Output the [x, y] coordinate of the center of the cell containing the given text.  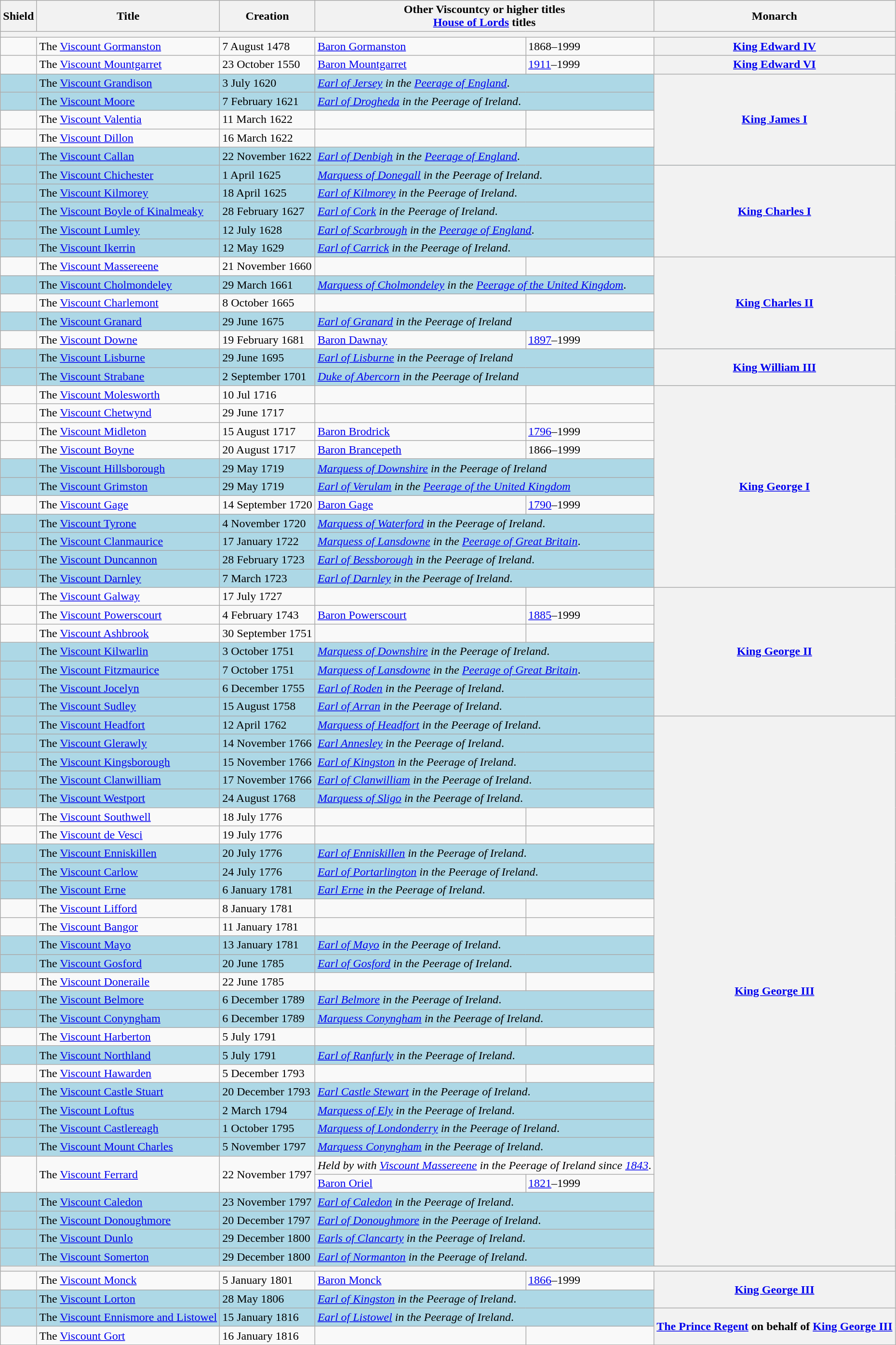
12 April 1762 [267, 725]
12 July 1628 [267, 230]
Earl of Carrick in the Peerage of Ireland. [484, 248]
Marquess of Downshire in the Peerage of Ireland. [484, 652]
The Viscount Erne [128, 890]
The Viscount Loftus [128, 1110]
4 November 1720 [267, 523]
The Viscount Callan [128, 156]
20 December 1793 [267, 1092]
Baron Powerscourt [420, 615]
29 June 1717 [267, 413]
The Viscount Ennismore and Listowel [128, 1317]
17 July 1727 [267, 597]
Earl of Portarlington in the Peerage of Ireland. [484, 872]
Baron Brancepeth [420, 450]
22 November 1622 [267, 156]
The Viscount Jocelyn [128, 688]
Earl of Ranfurly in the Peerage of Ireland. [484, 1055]
Baron Oriel [420, 1184]
20 December 1797 [267, 1220]
1885–1999 [590, 615]
The Viscount Conyngham [128, 1018]
The Viscount Enniskillen [128, 853]
Earl of Cork in the Peerage of Ireland. [484, 211]
The Viscount Castlereagh [128, 1129]
Earl of Darnley in the Peerage of Ireland. [484, 578]
Marquess of Donegall in the Peerage of Ireland. [484, 174]
Earl of Normanton in the Peerage of Ireland. [484, 1257]
1 October 1795 [267, 1129]
The Viscount Lisburne [128, 358]
18 July 1776 [267, 817]
Earl of Verulam in the Peerage of the United Kingdom [484, 486]
The Viscount Somerton [128, 1257]
11 March 1622 [267, 120]
The Viscount Strabane [128, 376]
Shield [18, 16]
The Viscount Clanmaurice [128, 542]
8 October 1665 [267, 303]
7 March 1723 [267, 578]
Held by with Viscount Massereene in the Peerage of Ireland since 1843. [484, 1165]
The Viscount Ikerrin [128, 248]
The Viscount Charlemont [128, 303]
20 June 1785 [267, 963]
The Viscount Clanwilliam [128, 780]
The Viscount Powerscourt [128, 615]
Marquess of Downshire in the Peerage of Ireland [484, 468]
Marquess of Ely in the Peerage of Ireland. [484, 1110]
The Viscount Southwell [128, 817]
Earl of Gosford in the Peerage of Ireland. [484, 963]
The Viscount Hillsborough [128, 468]
Marquess of Cholmondeley in the Peerage of the United Kingdom. [484, 285]
The Viscount Ferrard [128, 1174]
King Charles I [775, 211]
Earl of Clanwilliam in the Peerage of Ireland. [484, 780]
The Viscount Boyne [128, 450]
Earl of Scarbrough in the Peerage of England. [484, 230]
The Viscount Chetwynd [128, 413]
15 November 1766 [267, 761]
The Viscount Monck [128, 1280]
Duke of Abercorn in the Peerage of Ireland [484, 376]
The Viscount de Vesci [128, 835]
The Viscount Grandison [128, 83]
The Viscount Carlow [128, 872]
The Viscount Donoughmore [128, 1220]
King Charles II [775, 303]
King William III [775, 367]
23 November 1797 [267, 1202]
24 July 1776 [267, 872]
14 November 1766 [267, 743]
Title [128, 16]
The Viscount Kilwarlin [128, 652]
11 January 1781 [267, 927]
The Viscount Boyle of Kinalmeaky [128, 211]
23 October 1550 [267, 65]
The Viscount Doneraile [128, 982]
22 November 1797 [267, 1174]
Other Viscountcy or higher titlesHouse of Lords titles [484, 16]
1868–1999 [590, 46]
1821–1999 [590, 1184]
Earl of Bessborough in the Peerage of Ireland. [484, 560]
King James I [775, 120]
15 August 1758 [267, 706]
The Viscount Fitzmaurice [128, 670]
10 Jul 1716 [267, 395]
18 April 1625 [267, 193]
The Viscount Caledon [128, 1202]
4 February 1743 [267, 615]
The Viscount Duncannon [128, 560]
The Viscount Gage [128, 505]
5 January 1801 [267, 1280]
The Viscount Ashbrook [128, 633]
3 October 1751 [267, 652]
20 August 1717 [267, 450]
20 July 1776 [267, 853]
7 February 1621 [267, 101]
The Viscount Granard [128, 321]
29 June 1695 [267, 358]
Earl of Enniskillen in the Peerage of Ireland. [484, 853]
The Viscount Castle Stuart [128, 1092]
17 January 1722 [267, 542]
28 February 1627 [267, 211]
The Viscount Darnley [128, 578]
The Viscount Headfort [128, 725]
King Edward IV [775, 46]
Earl of Denbigh in the Peerage of England. [484, 156]
Earl of Drogheda in the Peerage of Ireland. [484, 101]
6 January 1781 [267, 890]
The Viscount Hawarden [128, 1073]
The Viscount Massereene [128, 266]
The Prince Regent on behalf of King George III [775, 1326]
2 March 1794 [267, 1110]
King George II [775, 652]
Earl of Caledon in the Peerage of Ireland. [484, 1202]
Baron Brodrick [420, 431]
5 November 1797 [267, 1147]
Earl of Mayo in the Peerage of Ireland. [484, 945]
The Viscount Lorton [128, 1299]
King George I [775, 487]
28 May 1806 [267, 1299]
16 March 1622 [267, 138]
The Viscount Cholmondeley [128, 285]
24 August 1768 [267, 798]
Earl of Kilmorey in the Peerage of Ireland. [484, 193]
Marquess of Headfort in the Peerage of Ireland. [484, 725]
The Viscount Chichester [128, 174]
The Viscount Glerawly [128, 743]
Baron Dawnay [420, 340]
The Viscount Downe [128, 340]
King Edward VI [775, 65]
Earl of Donoughmore in the Peerage of Ireland. [484, 1220]
Earl Belmore in the Peerage of Ireland. [484, 1000]
Baron Gormanston [420, 46]
15 August 1717 [267, 431]
Earl of Roden in the Peerage of Ireland. [484, 688]
The Viscount Mount Charles [128, 1147]
The Viscount Harberton [128, 1037]
19 July 1776 [267, 835]
The Viscount Galway [128, 597]
Earls of Clancarty in the Peerage of Ireland. [484, 1238]
Earl of Jersey in the Peerage of England. [484, 83]
The Viscount Kilmorey [128, 193]
The Viscount Westport [128, 798]
29 June 1675 [267, 321]
The Viscount Kingsborough [128, 761]
The Viscount Dunlo [128, 1238]
14 September 1720 [267, 505]
The Viscount Northland [128, 1055]
Earl of Lisburne in the Peerage of Ireland [484, 358]
The Viscount Valentia [128, 120]
Earl of Listowel in the Peerage of Ireland. [484, 1317]
Marquess of Londonderry in the Peerage of Ireland. [484, 1129]
The Viscount Gosford [128, 963]
The Viscount Bangor [128, 927]
Earl Annesley in the Peerage of Ireland. [484, 743]
8 January 1781 [267, 908]
3 July 1620 [267, 83]
The Viscount Molesworth [128, 395]
12 May 1629 [267, 248]
The Viscount Lumley [128, 230]
29 March 1661 [267, 285]
17 November 1766 [267, 780]
Creation [267, 16]
21 November 1660 [267, 266]
The Viscount Mountgarret [128, 65]
The Viscount Gort [128, 1335]
7 October 1751 [267, 670]
6 December 1755 [267, 688]
The Viscount Tyrone [128, 523]
Baron Monck [420, 1280]
Earl of Granard in the Peerage of Ireland [484, 321]
13 January 1781 [267, 945]
1 April 1625 [267, 174]
Monarch [775, 16]
Marquess of Waterford in the Peerage of Ireland. [484, 523]
Earl Erne in the Peerage of Ireland. [484, 890]
The Viscount Belmore [128, 1000]
5 December 1793 [267, 1073]
1911–1999 [590, 65]
1897–1999 [590, 340]
1790–1999 [590, 505]
The Viscount Sudley [128, 706]
2 September 1701 [267, 376]
Baron Mountgarret [420, 65]
1796–1999 [590, 431]
Earl Castle Stewart in the Peerage of Ireland. [484, 1092]
30 September 1751 [267, 633]
The Viscount Mayo [128, 945]
19 February 1681 [267, 340]
The Viscount Lifford [128, 908]
The Viscount Midleton [128, 431]
7 August 1478 [267, 46]
The Viscount Gormanston [128, 46]
The Viscount Dillon [128, 138]
Baron Gage [420, 505]
Earl of Arran in the Peerage of Ireland. [484, 706]
15 January 1816 [267, 1317]
The Viscount Moore [128, 101]
16 January 1816 [267, 1335]
Marquess of Sligo in the Peerage of Ireland. [484, 798]
The Viscount Grimston [128, 486]
28 February 1723 [267, 560]
22 June 1785 [267, 982]
